Pinpoint the cell where the given text exists, returning its (X, Y) midpoint coordinate. 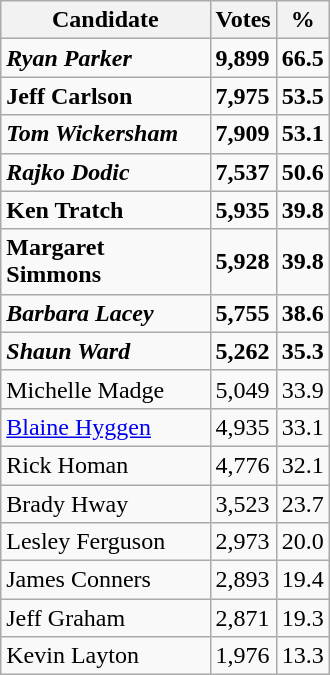
Barbara Lacey (106, 313)
Tom Wickersham (106, 134)
23.7 (302, 503)
2,893 (243, 580)
32.1 (302, 465)
Margaret Simmons (106, 262)
Ken Tratch (106, 210)
% (302, 20)
Kevin Layton (106, 656)
19.4 (302, 580)
9,899 (243, 58)
66.5 (302, 58)
Brady Hway (106, 503)
Candidate (106, 20)
James Conners (106, 580)
53.5 (302, 96)
Lesley Ferguson (106, 542)
Ryan Parker (106, 58)
Votes (243, 20)
3,523 (243, 503)
5,755 (243, 313)
50.6 (302, 172)
33.1 (302, 427)
5,928 (243, 262)
2,871 (243, 618)
2,973 (243, 542)
4,935 (243, 427)
20.0 (302, 542)
Michelle Madge (106, 389)
33.9 (302, 389)
Rick Homan (106, 465)
Blaine Hyggen (106, 427)
19.3 (302, 618)
38.6 (302, 313)
13.3 (302, 656)
1,976 (243, 656)
7,909 (243, 134)
5,935 (243, 210)
Jeff Carlson (106, 96)
5,262 (243, 351)
53.1 (302, 134)
7,537 (243, 172)
Shaun Ward (106, 351)
Rajko Dodic (106, 172)
4,776 (243, 465)
5,049 (243, 389)
Jeff Graham (106, 618)
7,975 (243, 96)
35.3 (302, 351)
